Pinpoint the cell where the given text exists, returning its [X, Y] midpoint coordinate. 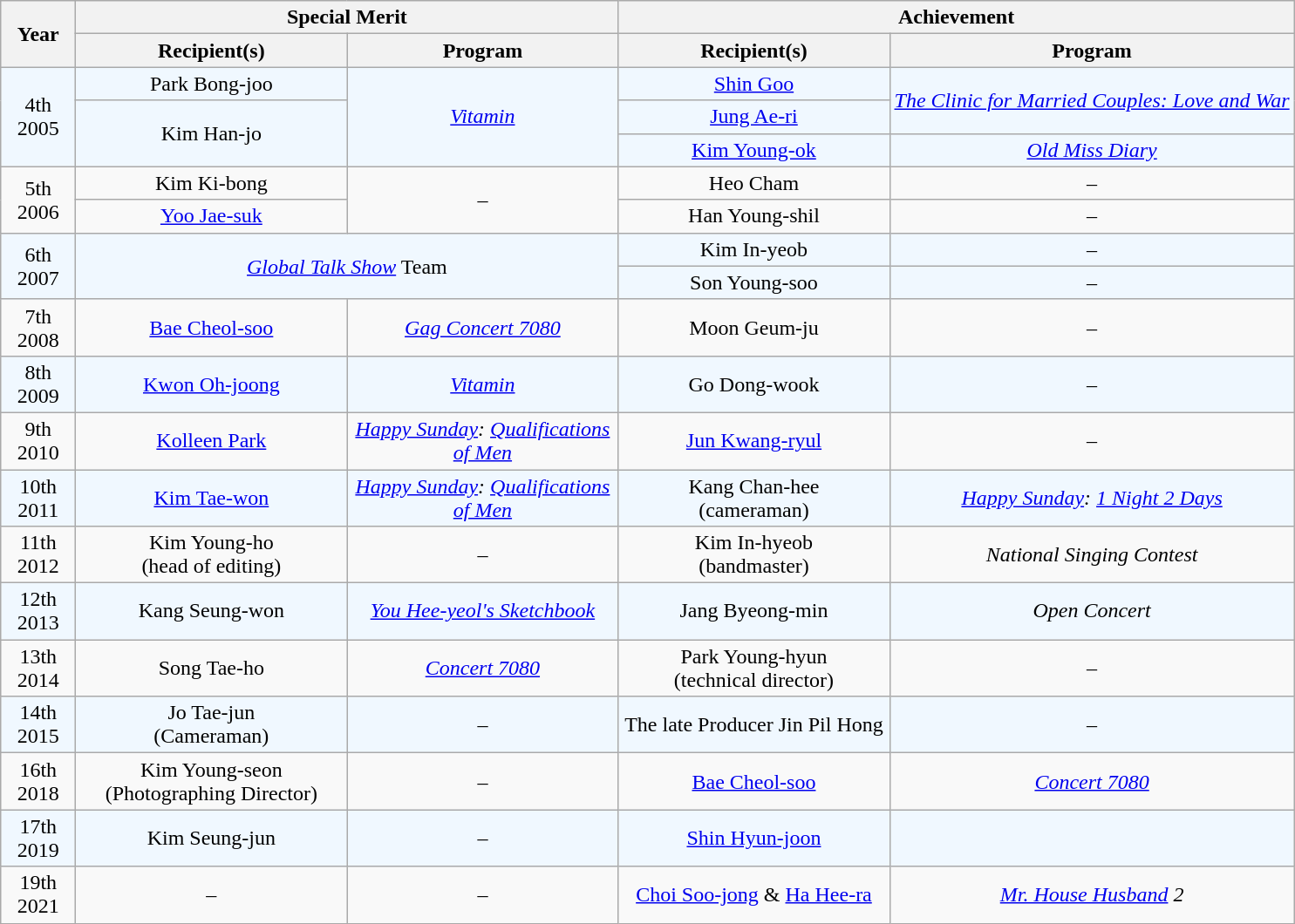
Kim Seung-jun [211, 839]
14th 2015 [38, 725]
8th 2009 [38, 384]
7th 2008 [38, 328]
Jang Byeong-min [753, 612]
National Singing Contest [1092, 554]
The Clinic for Married Couples: Love and War [1092, 100]
Go Dong-wook [753, 384]
Kim In-hyeob (bandmaster) [753, 554]
Global Talk Show Team [347, 266]
Kang Seung-won [211, 612]
Heo Cham [753, 183]
Special Merit [347, 17]
Achievement [956, 17]
Kolleen Park [211, 441]
Kim Han-jo [211, 133]
5th 2006 [38, 200]
Shin Goo [753, 84]
The late Producer Jin Pil Hong [753, 725]
Shin Hyun-joon [753, 839]
Son Young-soo [753, 282]
Happy Sunday: 1 Night 2 Days [1092, 497]
Gag Concert 7080 [483, 328]
Han Young-shil [753, 216]
Mr. House Husband 2 [1092, 894]
17th2019 [38, 839]
11th 2012 [38, 554]
Jo Tae-jun (Cameraman) [211, 725]
Kwon Oh-joong [211, 384]
9th 2010 [38, 441]
Jung Ae-ri [753, 117]
Kang Chan-hee (cameraman) [753, 497]
13th 2014 [38, 668]
Kim Young-seon (Photographing Director) [211, 781]
16th 2018 [38, 781]
Old Miss Diary [1092, 150]
12th 2013 [38, 612]
Kim Young-ok [753, 150]
Song Tae-ho [211, 668]
Choi Soo-jong & Ha Hee-ra [753, 894]
Kim Young-ho (head of editing) [211, 554]
Yoo Jae-suk [211, 216]
Kim Ki-bong [211, 183]
6th 2007 [38, 266]
Year [38, 34]
19th2021 [38, 894]
Kim In-yeob [753, 249]
10th 2011 [38, 497]
Park Bong-joo [211, 84]
4th 2005 [38, 117]
You Hee-yeol's Sketchbook [483, 612]
Kim Tae-won [211, 497]
Open Concert [1092, 612]
Jun Kwang-ryul [753, 441]
Park Young-hyun (technical director) [753, 668]
Moon Geum-ju [753, 328]
